Provide the (X, Y) coordinate of the cell's center where the given text is located.  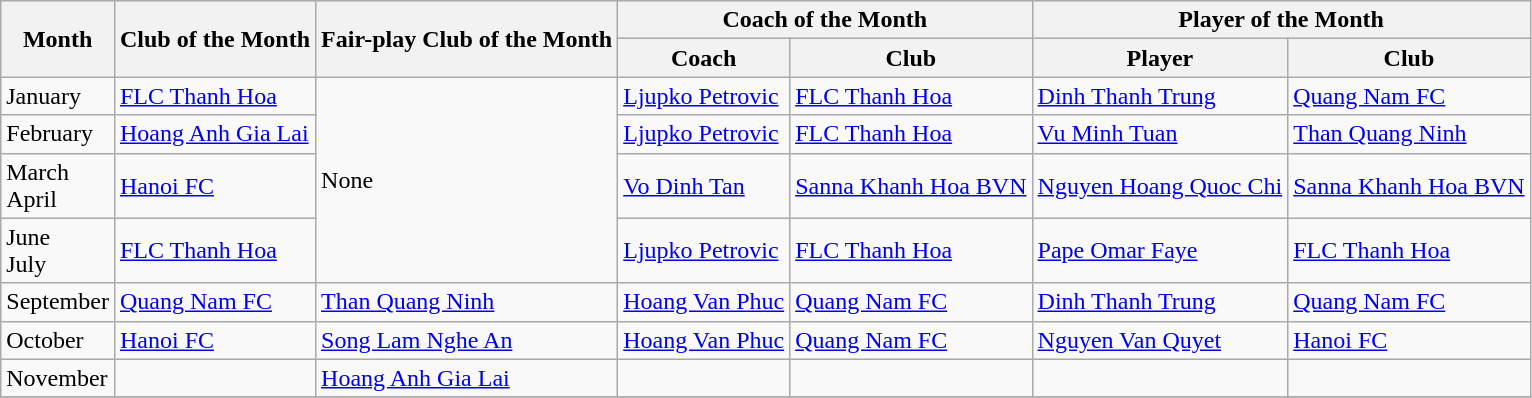
October (58, 340)
MarchApril (58, 186)
Vu Minh Tuan (1160, 134)
Fair-play Club of the Month (467, 39)
Player of the Month (1281, 20)
February (58, 134)
Vo Dinh Tan (704, 186)
September (58, 302)
Nguyen Hoang Quoc Chi (1160, 186)
Coach of the Month (825, 20)
None (467, 180)
Club of the Month (214, 39)
January (58, 96)
Coach (704, 58)
Player (1160, 58)
Song Lam Nghe An (467, 340)
Pape Omar Faye (1160, 250)
JuneJuly (58, 250)
November (58, 378)
Nguyen Van Quyet (1160, 340)
Month (58, 39)
